Search for the cell housing the specified text and yield its [X, Y] center coordinate. 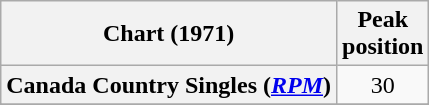
30 [383, 85]
Peak position [383, 34]
Chart (1971) [169, 34]
Canada Country Singles (RPM) [169, 85]
